Capture the cell that displays the provided text and extract its (X, Y) central coordinate. 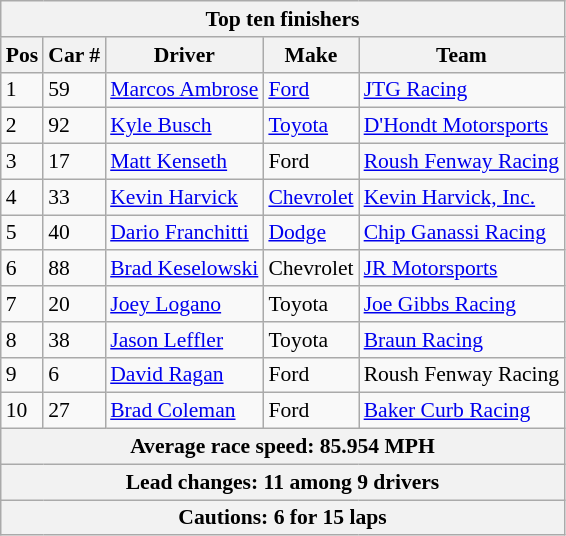
38 (74, 340)
Braun Racing (462, 340)
Baker Curb Racing (462, 411)
Brad Keselowski (184, 269)
10 (22, 411)
Dario Franchitti (184, 233)
3 (22, 162)
Joey Logano (184, 304)
Chip Ganassi Racing (462, 233)
Average race speed: 85.954 MPH (282, 447)
Car # (74, 55)
8 (22, 340)
Lead changes: 11 among 9 drivers (282, 482)
Matt Kenseth (184, 162)
Kevin Harvick (184, 197)
2 (22, 126)
40 (74, 233)
JR Motorsports (462, 269)
17 (74, 162)
Dodge (310, 233)
Team (462, 55)
9 (22, 375)
Kyle Busch (184, 126)
David Ragan (184, 375)
5 (22, 233)
33 (74, 197)
D'Hondt Motorsports (462, 126)
Marcos Ambrose (184, 90)
7 (22, 304)
Brad Coleman (184, 411)
27 (74, 411)
1 (22, 90)
59 (74, 90)
4 (22, 197)
20 (74, 304)
Make (310, 55)
Kevin Harvick, Inc. (462, 197)
92 (74, 126)
Cautions: 6 for 15 laps (282, 518)
88 (74, 269)
Pos (22, 55)
Driver (184, 55)
Top ten finishers (282, 19)
Joe Gibbs Racing (462, 304)
Jason Leffler (184, 340)
JTG Racing (462, 90)
